From the cell containing the given text, extract its center point as (X, Y) coordinate. 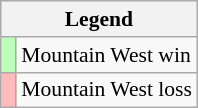
Mountain West loss (106, 90)
Legend (99, 19)
Mountain West win (106, 55)
